Find where the given text appears and provide that cell's center as [x, y] coordinate. 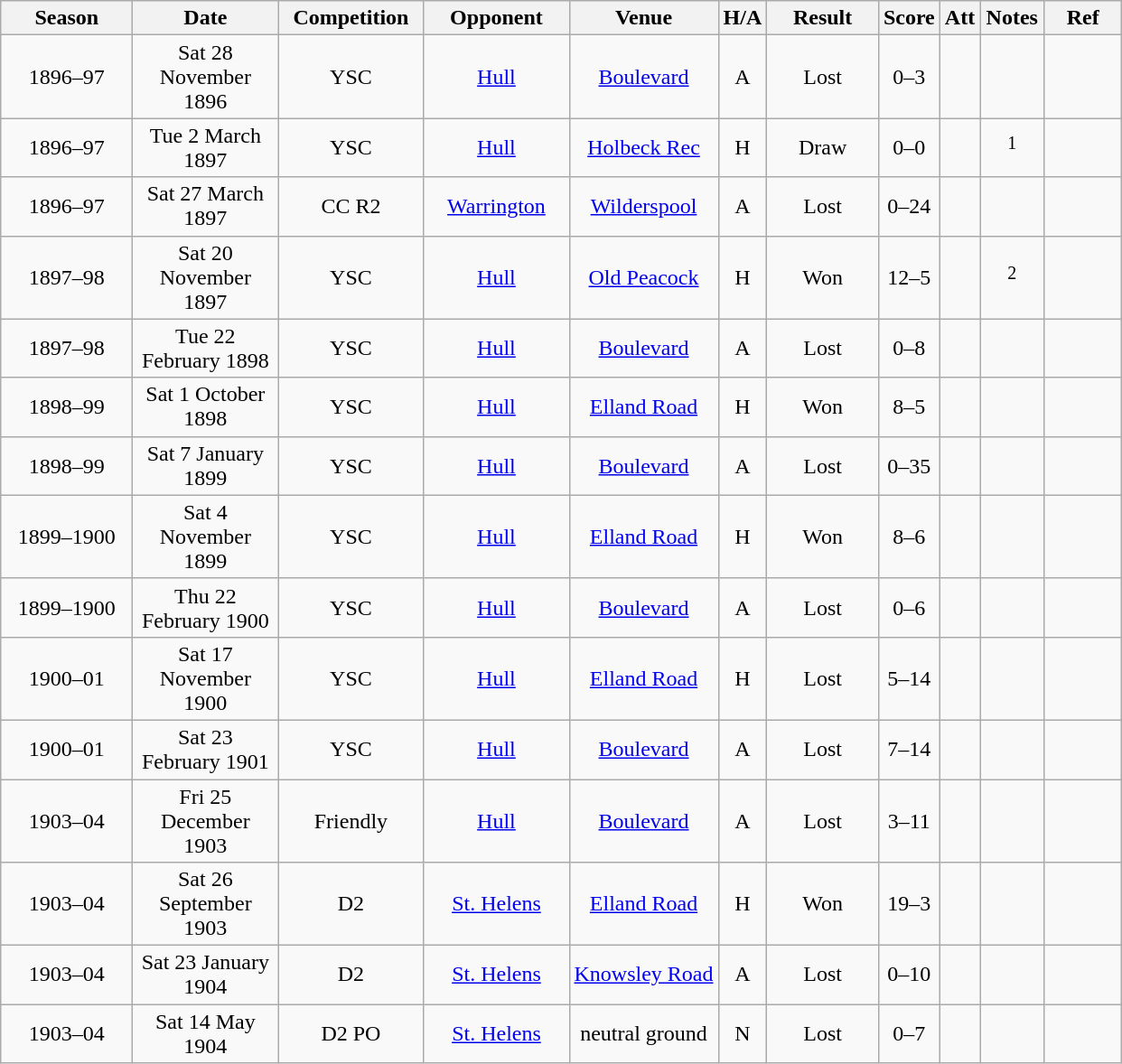
Wilderspool [643, 206]
Sat 1 October 1898 [206, 406]
0–3 [909, 77]
Tue 22 February 1898 [206, 349]
D2 PO [351, 1033]
Thu 22 February 1900 [206, 607]
Knowsley Road [643, 975]
Venue [643, 18]
0–8 [909, 349]
3–11 [909, 820]
2 [1012, 277]
Sat 27 March 1897 [206, 206]
Sat 7 January 1899 [206, 466]
Fri 25 December 1903 [206, 820]
12–5 [909, 277]
N [743, 1033]
0–6 [909, 607]
Holbeck Rec [643, 148]
Sat 26 September 1903 [206, 904]
Draw [823, 148]
Warrington [497, 206]
0–24 [909, 206]
Competition [351, 18]
Opponent [497, 18]
H/A [743, 18]
Season [67, 18]
Att [959, 18]
neutral ground [643, 1033]
8–6 [909, 537]
Sat 28 November 1896 [206, 77]
0–0 [909, 148]
Sat 23 February 1901 [206, 750]
Ref [1083, 18]
Sat 20 November 1897 [206, 277]
CC R2 [351, 206]
Friendly [351, 820]
0–35 [909, 466]
Score [909, 18]
Sat 17 November 1900 [206, 678]
Sat 14 May 1904 [206, 1033]
Old Peacock [643, 277]
0–10 [909, 975]
Notes [1012, 18]
Sat 23 January 1904 [206, 975]
19–3 [909, 904]
Tue 2 March 1897 [206, 148]
7–14 [909, 750]
0–7 [909, 1033]
1 [1012, 148]
Date [206, 18]
8–5 [909, 406]
5–14 [909, 678]
Sat 4 November 1899 [206, 537]
Result [823, 18]
